Return the [x, y] coordinate for the center point of the cell that contains the specified text.  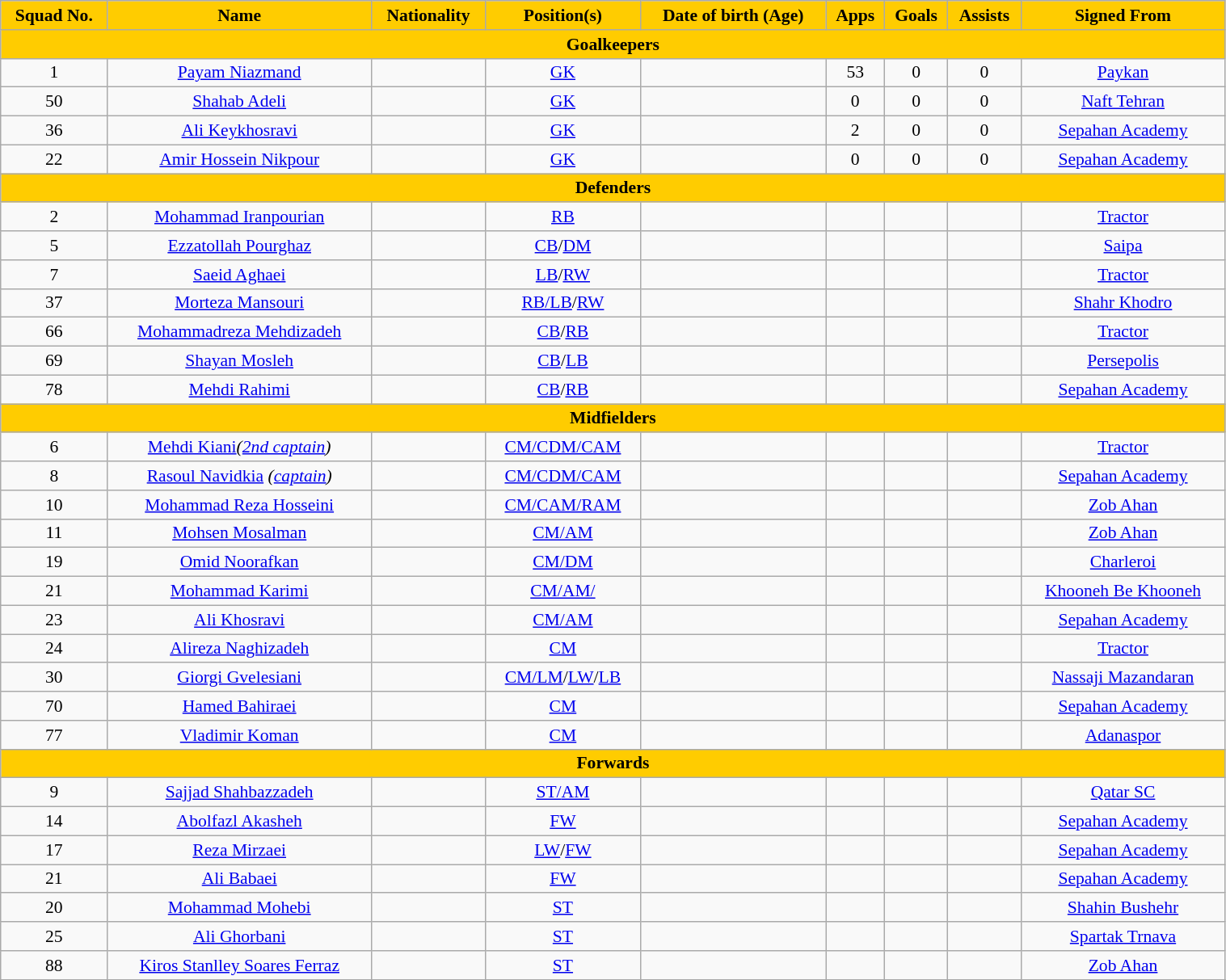
23 [54, 620]
22 [54, 159]
36 [54, 131]
25 [54, 936]
Mohammadreza Mehdizadeh [239, 332]
Position(s) [563, 15]
Morteza Mansouri [239, 303]
Shahin Bushehr [1123, 908]
Amir Hossein Nikpour [239, 159]
Nassaji Mazandaran [1123, 678]
Mohsen Mosalman [239, 533]
Date of birth (Age) [733, 15]
CM/AM/ [563, 591]
Rasoul Navidkia (captain) [239, 476]
Vladimir Koman [239, 735]
RB/LB/RW [563, 303]
6 [54, 448]
Ali Keykhosravi [239, 131]
Paykan [1123, 73]
Apps [855, 15]
30 [54, 678]
77 [54, 735]
CM/CAM/RAM [563, 505]
66 [54, 332]
CM/LM/LW/LB [563, 678]
Shahab Adeli [239, 102]
69 [54, 361]
9 [54, 793]
Shahr Khodro [1123, 303]
Goalkeepers [613, 44]
Reza Mirzaei [239, 850]
Sajjad Shahbazzadeh [239, 793]
Hamed Bahiraei [239, 706]
5 [54, 246]
17 [54, 850]
Qatar SC [1123, 793]
20 [54, 908]
Giorgi Gvelesiani [239, 678]
8 [54, 476]
Midfielders [613, 418]
Alireza Naghizadeh [239, 649]
Defenders [613, 188]
CM/DM [563, 562]
Omid Noorafkan [239, 562]
14 [54, 822]
19 [54, 562]
LW/FW [563, 850]
Mehdi Kiani(2nd captain) [239, 448]
53 [855, 73]
Saipa [1123, 246]
Abolfazl Akasheh [239, 822]
Mohammad Mohebi [239, 908]
11 [54, 533]
Name [239, 15]
Ali Babaei [239, 879]
Mehdi Rahimi [239, 389]
Ezzatollah Pourghaz [239, 246]
Saeid Aghaei [239, 275]
LB/RW [563, 275]
70 [54, 706]
Naft Tehran [1123, 102]
Goals [916, 15]
88 [54, 965]
Ali Khosravi [239, 620]
Persepolis [1123, 361]
37 [54, 303]
10 [54, 505]
Assists [984, 15]
Signed From [1123, 15]
Squad No. [54, 15]
Mohammad Karimi [239, 591]
Shayan Mosleh [239, 361]
Adanaspor [1123, 735]
Ali Ghorbani [239, 936]
Payam Niazmand [239, 73]
50 [54, 102]
78 [54, 389]
CB/LB [563, 361]
7 [54, 275]
Spartak Trnava [1123, 936]
Mohammad Reza Hosseini [239, 505]
Charleroi [1123, 562]
Khooneh Be Khooneh [1123, 591]
Nationality [428, 15]
Forwards [613, 763]
RB [563, 217]
1 [54, 73]
24 [54, 649]
CB/DM [563, 246]
Kiros Stanlley Soares Ferraz [239, 965]
ST/AM [563, 793]
Mohammad Iranpourian [239, 217]
